Identify which cell holds the provided text, then report its (x, y) central coordinate. 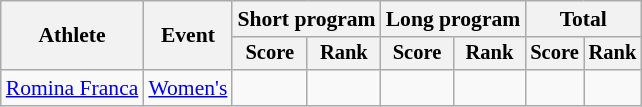
Event (188, 36)
Athlete (72, 36)
Total (583, 19)
Short program (306, 19)
Long program (454, 19)
Women's (188, 88)
Romina Franca (72, 88)
